Locate the cell with the specified text and output its [x, y] center coordinate. 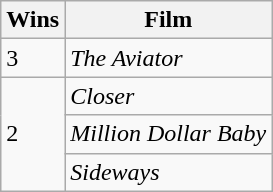
2 [33, 134]
Film [168, 20]
Wins [33, 20]
Sideways [168, 172]
The Aviator [168, 58]
3 [33, 58]
Closer [168, 96]
Million Dollar Baby [168, 134]
